For the text-containing cell, return its midpoint in (x, y) coordinate format. 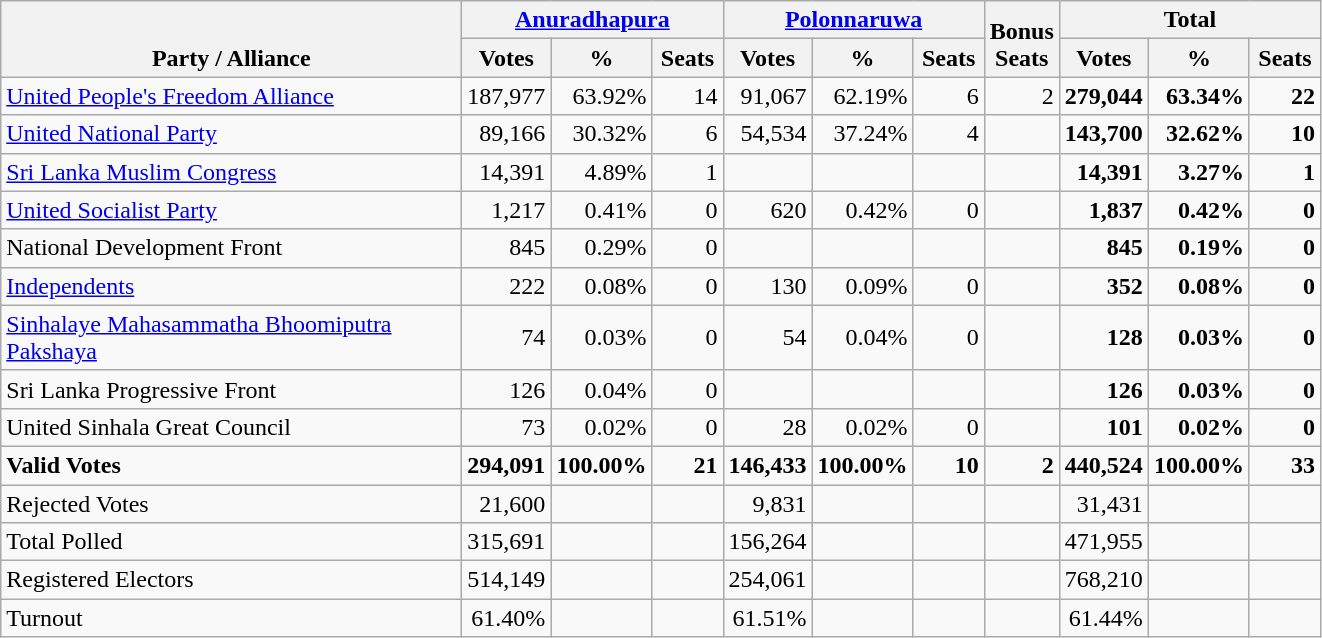
Independents (232, 286)
63.92% (602, 96)
61.40% (506, 618)
63.34% (1198, 96)
Registered Electors (232, 580)
32.62% (1198, 134)
United National Party (232, 134)
National Development Front (232, 248)
33 (1284, 465)
United Sinhala Great Council (232, 427)
222 (506, 286)
440,524 (1104, 465)
89,166 (506, 134)
146,433 (768, 465)
130 (768, 286)
Turnout (232, 618)
Party / Alliance (232, 39)
Anuradhapura (592, 20)
514,149 (506, 580)
4 (948, 134)
BonusSeats (1022, 39)
Valid Votes (232, 465)
21 (688, 465)
54,534 (768, 134)
3.27% (1198, 172)
22 (1284, 96)
620 (768, 210)
0.09% (862, 286)
Sinhalaye Mahasammatha Bhoomiputra Pakshaya (232, 338)
73 (506, 427)
31,431 (1104, 503)
0.29% (602, 248)
352 (1104, 286)
30.32% (602, 134)
United People's Freedom Alliance (232, 96)
74 (506, 338)
187,977 (506, 96)
Sri Lanka Progressive Front (232, 389)
143,700 (1104, 134)
28 (768, 427)
Sri Lanka Muslim Congress (232, 172)
1,837 (1104, 210)
21,600 (506, 503)
61.44% (1104, 618)
4.89% (602, 172)
37.24% (862, 134)
91,067 (768, 96)
Total Polled (232, 542)
0.41% (602, 210)
Rejected Votes (232, 503)
156,264 (768, 542)
294,091 (506, 465)
Total (1190, 20)
Polonnaruwa (854, 20)
United Socialist Party (232, 210)
471,955 (1104, 542)
62.19% (862, 96)
254,061 (768, 580)
14 (688, 96)
0.19% (1198, 248)
1,217 (506, 210)
768,210 (1104, 580)
101 (1104, 427)
315,691 (506, 542)
128 (1104, 338)
61.51% (768, 618)
54 (768, 338)
9,831 (768, 503)
279,044 (1104, 96)
